Return [X, Y] of the center of cell containing provided text 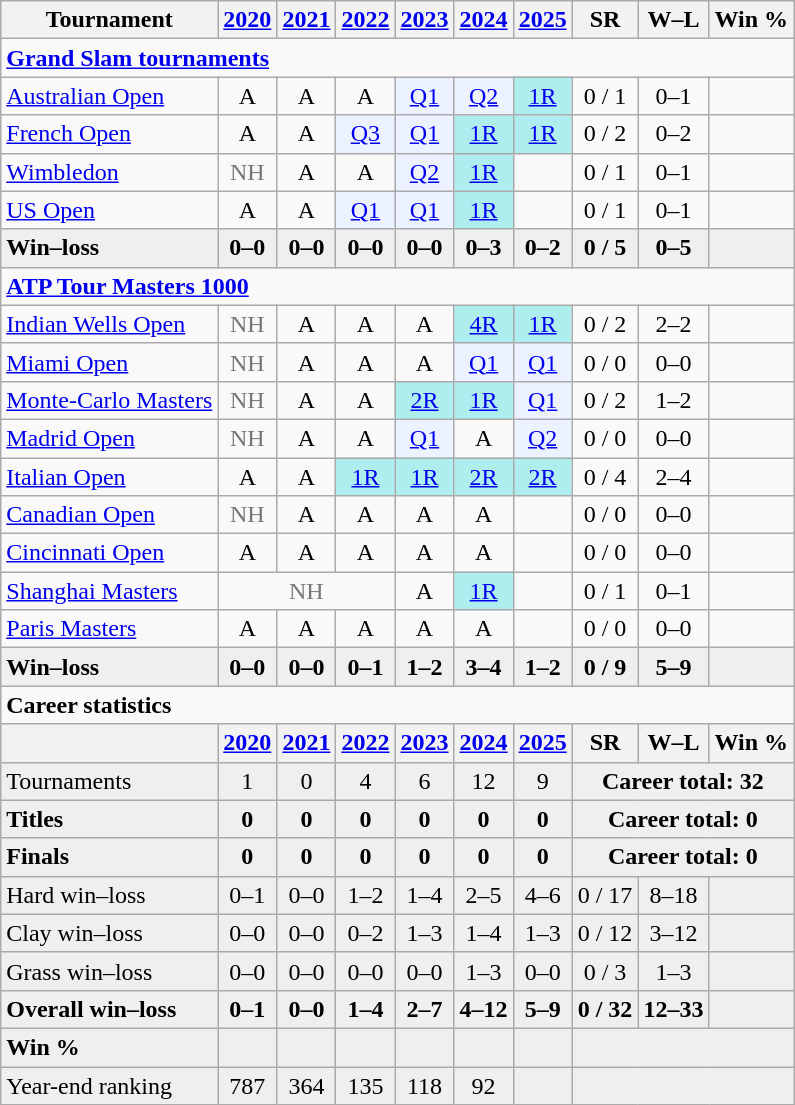
Monte-Carlo Masters [110, 400]
2–5 [484, 895]
Wimbledon [110, 172]
Year-end ranking [110, 1085]
Clay win–loss [110, 933]
ATP Tour Masters 1000 [398, 286]
0 / 5 [605, 248]
Indian Wells Open [110, 324]
Grand Slam tournaments [398, 58]
Career statistics [398, 705]
135 [366, 1085]
4–12 [484, 1009]
0 / 17 [605, 895]
Italian Open [110, 477]
118 [424, 1085]
4 [366, 781]
Tournament [110, 20]
0 / 3 [605, 971]
0 / 9 [605, 667]
3–12 [674, 933]
12–33 [674, 1009]
92 [484, 1085]
0–3 [484, 248]
8–18 [674, 895]
12 [484, 781]
364 [306, 1085]
Australian Open [110, 96]
3–4 [484, 667]
2–4 [674, 477]
Cincinnati Open [110, 553]
9 [542, 781]
Career total: 32 [682, 781]
Shanghai Masters [110, 591]
Overall win–loss [110, 1009]
Finals [110, 857]
0–5 [674, 248]
Grass win–loss [110, 971]
2–2 [674, 324]
Hard win–loss [110, 895]
Miami Open [110, 362]
Paris Masters [110, 629]
0 / 32 [605, 1009]
0 / 12 [605, 933]
Q3 [366, 134]
787 [248, 1085]
Madrid Open [110, 438]
1 [248, 781]
2–7 [424, 1009]
Titles [110, 819]
Canadian Open [110, 515]
0 / 4 [605, 477]
4R [484, 324]
US Open [110, 210]
4–6 [542, 895]
French Open [110, 134]
Tournaments [110, 781]
6 [424, 781]
